Provide the (X, Y) coordinate of the cell's center where the given text is located.  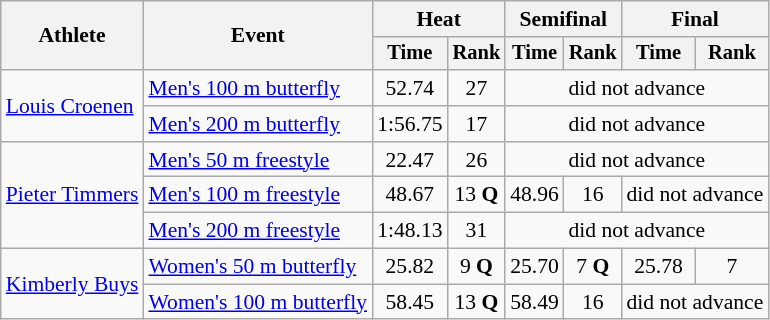
58.45 (410, 302)
Men's 200 m freestyle (258, 231)
58.49 (534, 302)
Women's 100 m butterfly (258, 302)
31 (477, 231)
7 Q (593, 267)
25.78 (658, 267)
48.96 (534, 195)
Women's 50 m butterfly (258, 267)
Event (258, 36)
26 (477, 160)
1:48.13 (410, 231)
Final (694, 19)
7 (732, 267)
27 (477, 88)
Men's 50 m freestyle (258, 160)
Louis Croenen (72, 106)
Heat (438, 19)
Kimberly Buys (72, 284)
Pieter Timmers (72, 196)
1:56.75 (410, 124)
52.74 (410, 88)
Athlete (72, 36)
25.70 (534, 267)
Men's 100 m freestyle (258, 195)
Men's 100 m butterfly (258, 88)
Semifinal (563, 19)
17 (477, 124)
25.82 (410, 267)
Men's 200 m butterfly (258, 124)
22.47 (410, 160)
9 Q (477, 267)
48.67 (410, 195)
